Pinpoint the cell where the given text exists, returning its (x, y) midpoint coordinate. 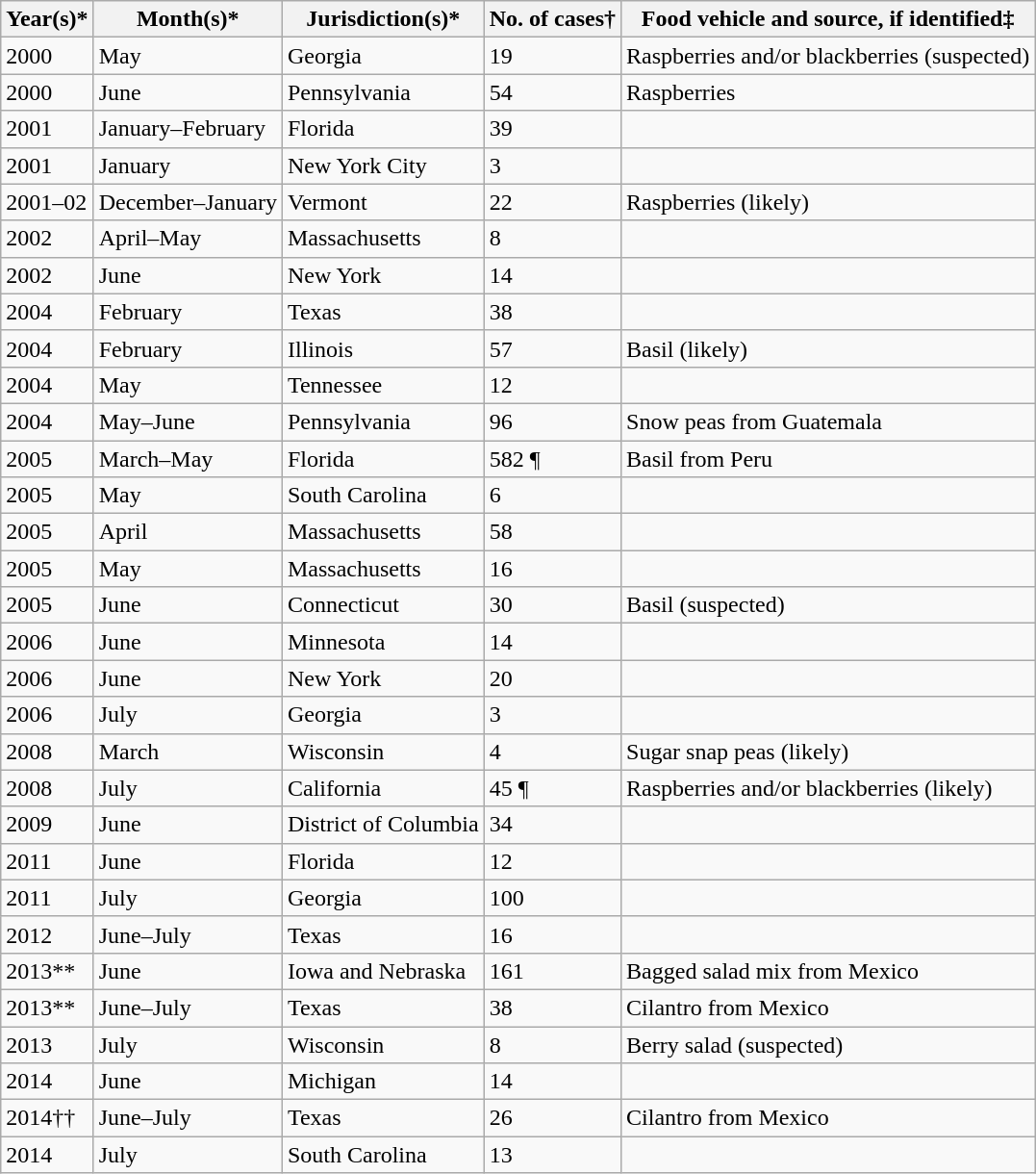
December–January (188, 202)
96 (552, 421)
54 (552, 92)
March–May (188, 459)
34 (552, 825)
20 (552, 678)
Minnesota (383, 642)
January–February (188, 129)
161 (552, 971)
April–May (188, 239)
2012 (47, 934)
April (188, 532)
Year(s)* (47, 19)
30 (552, 605)
Iowa and Nebraska (383, 971)
4 (552, 752)
Bagged salad mix from Mexico (828, 971)
100 (552, 898)
Basil (suspected) (828, 605)
Tennessee (383, 385)
Vermont (383, 202)
New York City (383, 166)
6 (552, 496)
Snow peas from Guatemala (828, 421)
45 ¶ (552, 788)
58 (552, 532)
Basil (likely) (828, 348)
39 (552, 129)
Food vehicle and source, if identified‡ (828, 19)
Berry salad (suspected) (828, 1044)
Jurisdiction(s)* (383, 19)
May–June (188, 421)
January (188, 166)
2013 (47, 1044)
Raspberries and/or blackberries (suspected) (828, 56)
2001–02 (47, 202)
2014†† (47, 1118)
57 (552, 348)
Connecticut (383, 605)
No. of cases† (552, 19)
Raspberries (828, 92)
26 (552, 1118)
582 ¶ (552, 459)
Illinois (383, 348)
Sugar snap peas (likely) (828, 752)
Michigan (383, 1082)
Raspberries (likely) (828, 202)
District of Columbia (383, 825)
22 (552, 202)
California (383, 788)
Month(s)* (188, 19)
Raspberries and/or blackberries (likely) (828, 788)
13 (552, 1155)
Basil from Peru (828, 459)
March (188, 752)
2009 (47, 825)
19 (552, 56)
